Scan for the cell matching the given text and deliver its [X, Y] coordinate at center. 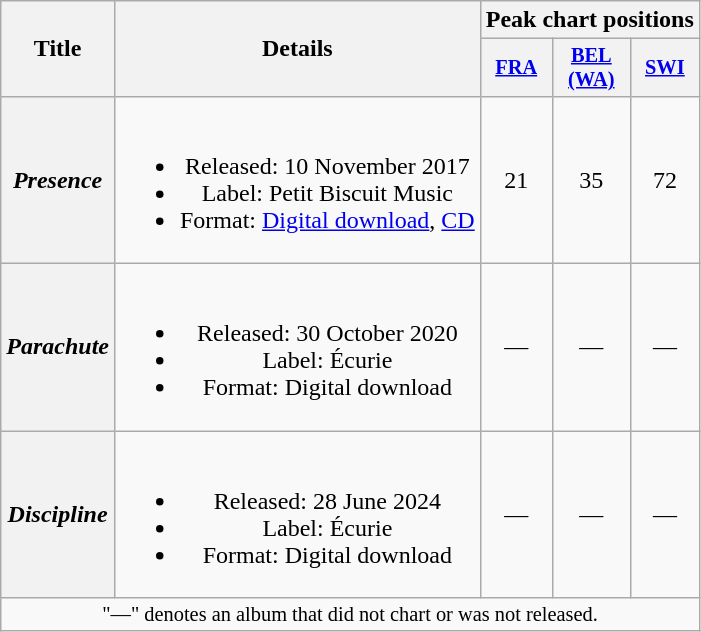
Released: 30 October 2020Label: ÉcurieFormat: Digital download [297, 348]
FRA [516, 68]
BEL(WA) [591, 68]
Released: 10 November 2017Label: Petit Biscuit MusicFormat: Digital download, CD [297, 180]
Peak chart positions [590, 20]
SWI [664, 68]
72 [664, 180]
21 [516, 180]
Released: 28 June 2024Label: ÉcurieFormat: Digital download [297, 514]
Discipline [58, 514]
"—" denotes an album that did not chart or was not released. [350, 615]
Details [297, 49]
Parachute [58, 348]
35 [591, 180]
Title [58, 49]
Presence [58, 180]
